Capture the cell that displays the provided text and extract its (x, y) central coordinate. 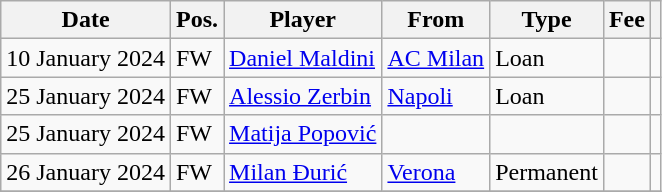
Milan Đurić (303, 172)
Verona (436, 172)
Fee (626, 20)
Daniel Maldini (303, 58)
Type (547, 20)
From (436, 20)
Player (303, 20)
Pos. (196, 20)
Alessio Zerbin (303, 96)
10 January 2024 (86, 58)
Matija Popović (303, 134)
26 January 2024 (86, 172)
Napoli (436, 96)
Permanent (547, 172)
AC Milan (436, 58)
Date (86, 20)
